Locate the cell with the specified text and output its [X, Y] center coordinate. 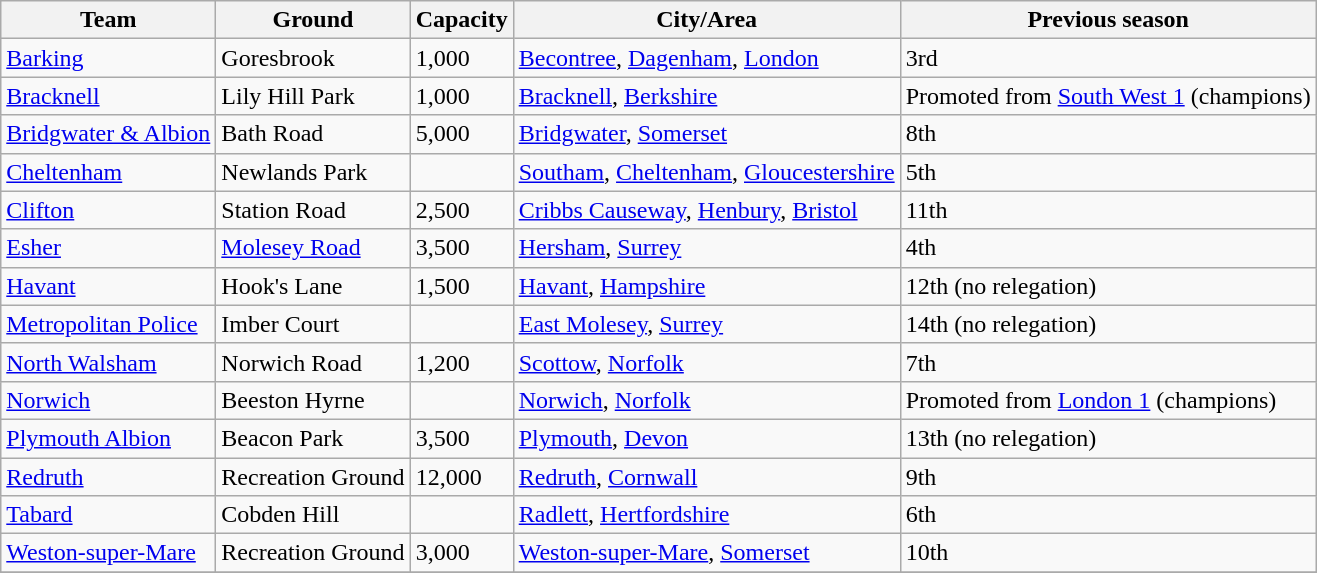
Bridgwater, Somerset [706, 134]
Goresbrook [313, 58]
Bracknell, Berkshire [706, 96]
Promoted from London 1 (champions) [1108, 400]
Cheltenham [108, 172]
Cobden Hill [313, 515]
5,000 [462, 134]
Beeston Hyrne [313, 400]
8th [1108, 134]
Esher [108, 248]
Radlett, Hertfordshire [706, 515]
Norwich [108, 400]
12th (no relegation) [1108, 286]
6th [1108, 515]
Metropolitan Police [108, 324]
3,000 [462, 553]
East Molesey, Surrey [706, 324]
Hook's Lane [313, 286]
Tabard [108, 515]
Clifton [108, 210]
Havant [108, 286]
Weston-super-Mare, Somerset [706, 553]
Beacon Park [313, 438]
Lily Hill Park [313, 96]
City/Area [706, 20]
3rd [1108, 58]
Redruth [108, 477]
Plymouth Albion [108, 438]
Team [108, 20]
12,000 [462, 477]
Cribbs Causeway, Henbury, Bristol [706, 210]
Bridgwater & Albion [108, 134]
Barking [108, 58]
Plymouth, Devon [706, 438]
Station Road [313, 210]
Scottow, Norfolk [706, 362]
4th [1108, 248]
11th [1108, 210]
2,500 [462, 210]
Southam, Cheltenham, Gloucestershire [706, 172]
9th [1108, 477]
Weston-super-Mare [108, 553]
Capacity [462, 20]
North Walsham [108, 362]
Havant, Hampshire [706, 286]
Ground [313, 20]
10th [1108, 553]
1,500 [462, 286]
14th (no relegation) [1108, 324]
Norwich, Norfolk [706, 400]
Promoted from South West 1 (champions) [1108, 96]
Hersham, Surrey [706, 248]
7th [1108, 362]
5th [1108, 172]
Redruth, Cornwall [706, 477]
Previous season [1108, 20]
Bracknell [108, 96]
Becontree, Dagenham, London [706, 58]
13th (no relegation) [1108, 438]
Bath Road [313, 134]
1,200 [462, 362]
Newlands Park [313, 172]
Norwich Road [313, 362]
Molesey Road [313, 248]
Imber Court [313, 324]
